Output the [x, y] coordinate of the center of the cell containing the given text.  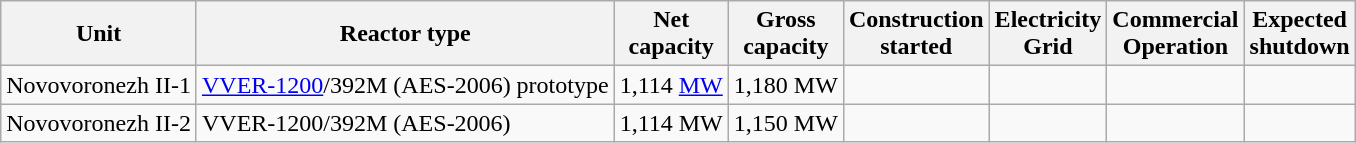
Constructionstarted [916, 34]
Novovoronezh II-1 [99, 85]
VVER-1200/392M (AES-2006) [405, 123]
Novovoronezh II-2 [99, 123]
CommercialOperation [1176, 34]
Reactor type [405, 34]
VVER-1200/392M (AES-2006) prototype [405, 85]
1,180 MW [786, 85]
Expectedshutdown [1300, 34]
ElectricityGrid [1048, 34]
Grosscapacity [786, 34]
Unit [99, 34]
1,150 MW [786, 123]
Netcapacity [671, 34]
